Extract the [X, Y] coordinate from the center of the cell holding the provided text.  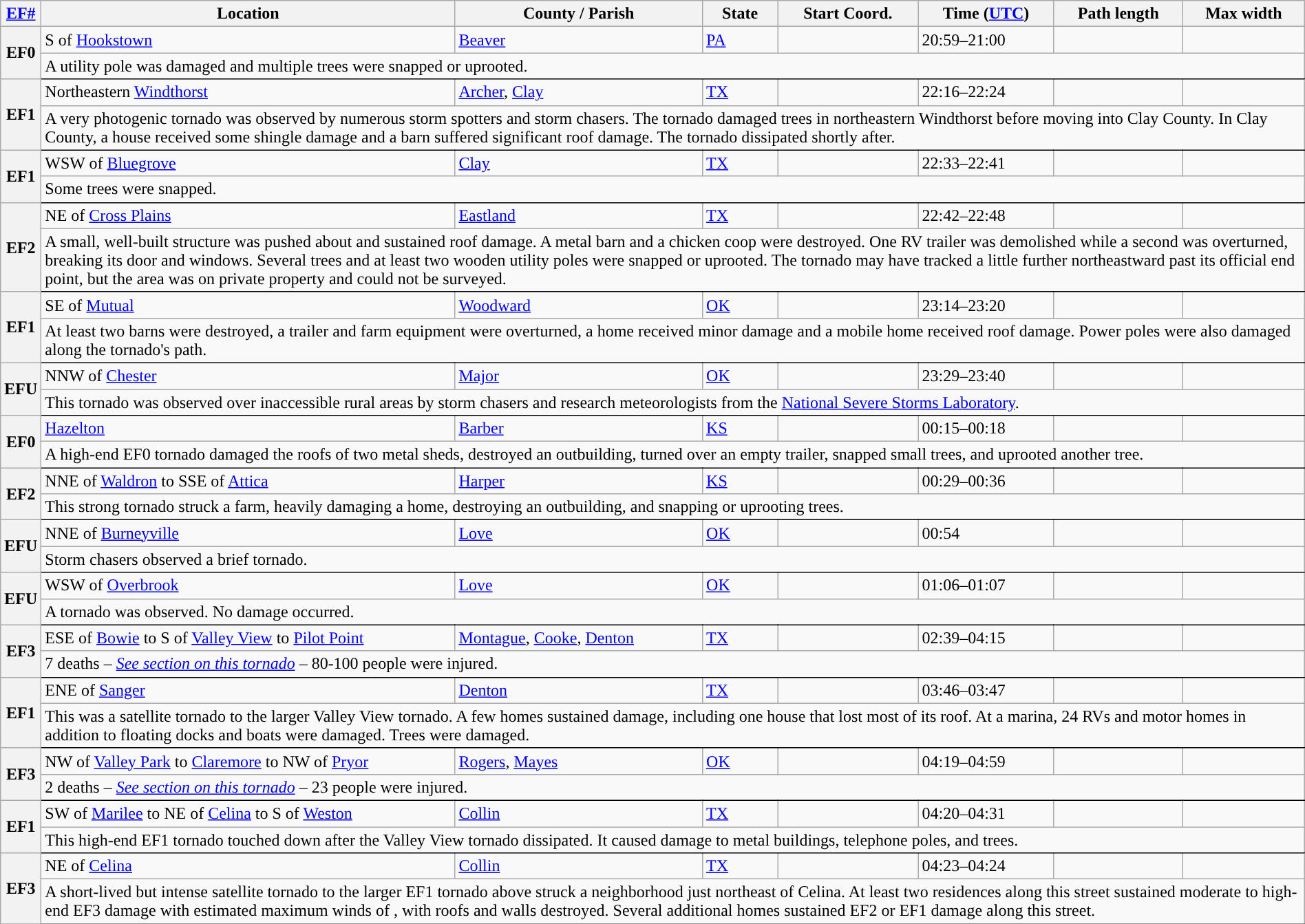
22:33–22:41 [986, 163]
NW of Valley Park to Claremore to NW of Pryor [248, 761]
County / Parish [579, 14]
Beaver [579, 40]
WSW of Overbrook [248, 585]
00:54 [986, 533]
State [741, 14]
A tornado was observed. No damage occurred. [673, 612]
03:46–03:47 [986, 690]
23:29–23:40 [986, 376]
Hazelton [248, 429]
04:23–04:24 [986, 866]
PA [741, 40]
A utility pole was damaged and multiple trees were snapped or uprooted. [673, 66]
WSW of Bluegrove [248, 163]
23:14–23:20 [986, 305]
NNW of Chester [248, 376]
01:06–01:07 [986, 585]
22:42–22:48 [986, 215]
Time (UTC) [986, 14]
20:59–21:00 [986, 40]
Start Coord. [848, 14]
This high-end EF1 tornado touched down after the Valley View tornado dissipated. It caused damage to metal buildings, telephone poles, and trees. [673, 840]
Barber [579, 429]
Rogers, Mayes [579, 761]
NNE of Burneyville [248, 533]
EF# [21, 14]
00:15–00:18 [986, 429]
00:29–00:36 [986, 481]
Denton [579, 690]
Location [248, 14]
ESE of Bowie to S of Valley View to Pilot Point [248, 638]
Path length [1118, 14]
Woodward [579, 305]
Eastland [579, 215]
Storm chasers observed a brief tornado. [673, 559]
22:16–22:24 [986, 92]
NNE of Waldron to SSE of Attica [248, 481]
Harper [579, 481]
7 deaths – See section on this tornado – 80-100 people were injured. [673, 664]
Montague, Cooke, Denton [579, 638]
NE of Cross Plains [248, 215]
SW of Marilee to NE of Celina to S of Weston [248, 813]
Major [579, 376]
02:39–04:15 [986, 638]
Clay [579, 163]
2 deaths – See section on this tornado – 23 people were injured. [673, 787]
Northeastern Windthorst [248, 92]
Some trees were snapped. [673, 189]
Max width [1243, 14]
S of Hookstown [248, 40]
Archer, Clay [579, 92]
NE of Celina [248, 866]
ENE of Sanger [248, 690]
This tornado was observed over inaccessible rural areas by storm chasers and research meteorologists from the National Severe Storms Laboratory. [673, 402]
04:19–04:59 [986, 761]
SE of Mutual [248, 305]
04:20–04:31 [986, 813]
This strong tornado struck a farm, heavily damaging a home, destroying an outbuilding, and snapping or uprooting trees. [673, 507]
